Return (X, Y) of the center of cell containing provided text 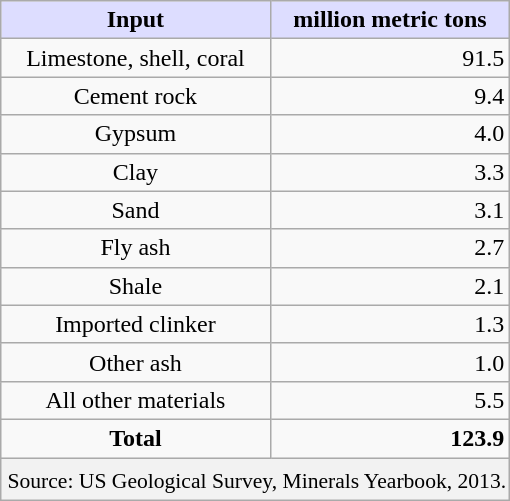
2.7 (390, 248)
Total (136, 438)
1.0 (390, 362)
5.5 (390, 400)
Limestone, shell, coral (136, 58)
Clay (136, 172)
Input (136, 20)
million metric tons (390, 20)
1.3 (390, 324)
All other materials (136, 400)
Source: US Geological Survey, Minerals Yearbook, 2013. (256, 479)
9.4 (390, 96)
Imported clinker (136, 324)
Cement rock (136, 96)
Fly ash (136, 248)
Gypsum (136, 134)
123.9 (390, 438)
4.0 (390, 134)
Shale (136, 286)
2.1 (390, 286)
Other ash (136, 362)
Sand (136, 210)
3.3 (390, 172)
3.1 (390, 210)
91.5 (390, 58)
